Search for the cell housing the specified text and yield its [x, y] center coordinate. 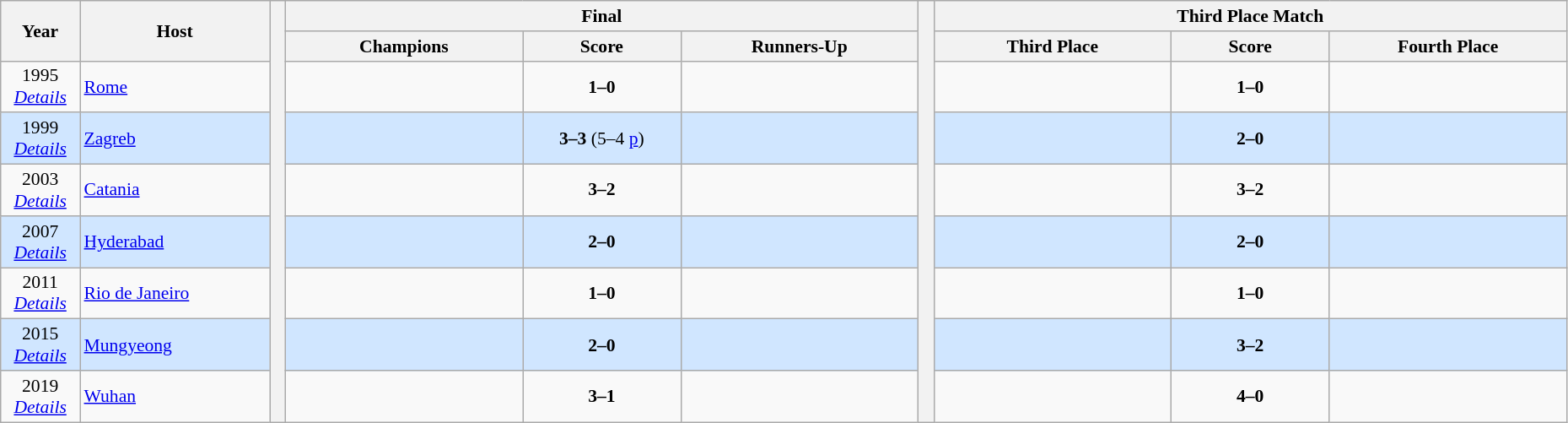
2007Details [40, 241]
2011Details [40, 294]
Third Place Match [1250, 16]
1999Details [40, 138]
2019Details [40, 397]
3–3 (5–4 p) [602, 138]
Hyderabad [174, 241]
Mungyeong [174, 344]
Year [40, 30]
Zagreb [174, 138]
Champions [403, 46]
4–0 [1250, 397]
Rio de Janeiro [174, 294]
Wuhan [174, 397]
1995Details [40, 86]
Catania [174, 191]
Host [174, 30]
Final [601, 16]
Fourth Place [1447, 46]
2003Details [40, 191]
3–1 [602, 397]
Third Place [1053, 46]
Rome [174, 86]
Runners-Up [800, 46]
2015Details [40, 344]
